Scan for the cell matching the given text and deliver its [X, Y] coordinate at center. 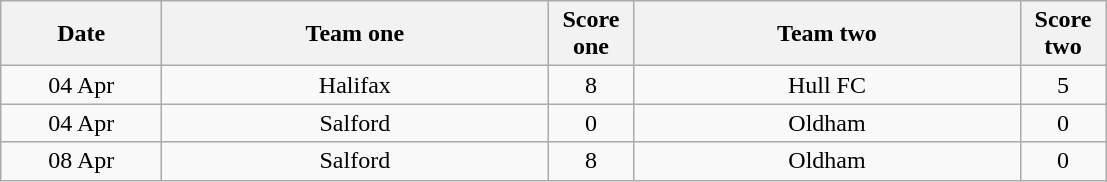
5 [1063, 85]
Hull FC [827, 85]
Halifax [355, 85]
Team two [827, 34]
Score one [591, 34]
Date [82, 34]
Score two [1063, 34]
Team one [355, 34]
08 Apr [82, 161]
